Locate the cell with the specified text and output its (x, y) center coordinate. 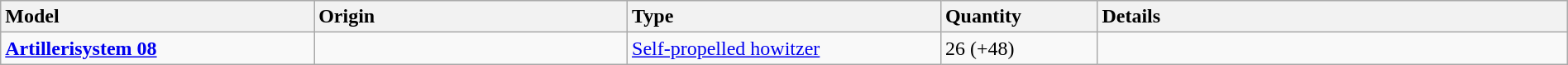
Details (1332, 17)
Model (157, 17)
Type (784, 17)
Self-propelled howitzer (784, 48)
Quantity (1019, 17)
Origin (471, 17)
26 (+48) (1019, 48)
Artilleri­system 08 (157, 48)
